Return the [X, Y] coordinate for the center point of the cell that contains the specified text.  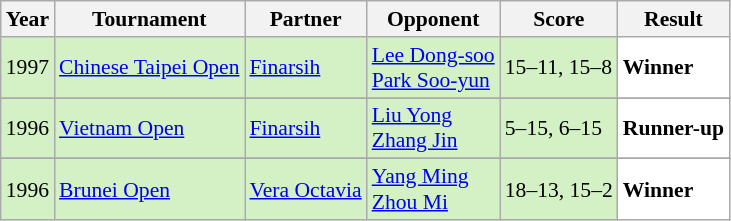
15–11, 15–8 [559, 68]
Opponent [434, 19]
Chinese Taipei Open [149, 68]
18–13, 15–2 [559, 190]
Tournament [149, 19]
Year [28, 19]
5–15, 6–15 [559, 128]
Yang Ming Zhou Mi [434, 190]
Liu Yong Zhang Jin [434, 128]
Runner-up [674, 128]
Vera Octavia [305, 190]
Lee Dong-soo Park Soo-yun [434, 68]
Vietnam Open [149, 128]
Score [559, 19]
Result [674, 19]
1997 [28, 68]
Brunei Open [149, 190]
Partner [305, 19]
